Provide the (X, Y) coordinate of the cell's center where the given text is located.  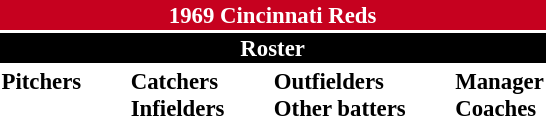
Roster (272, 48)
1969 Cincinnati Reds (272, 15)
